Scan for the cell matching the given text and deliver its (x, y) coordinate at center. 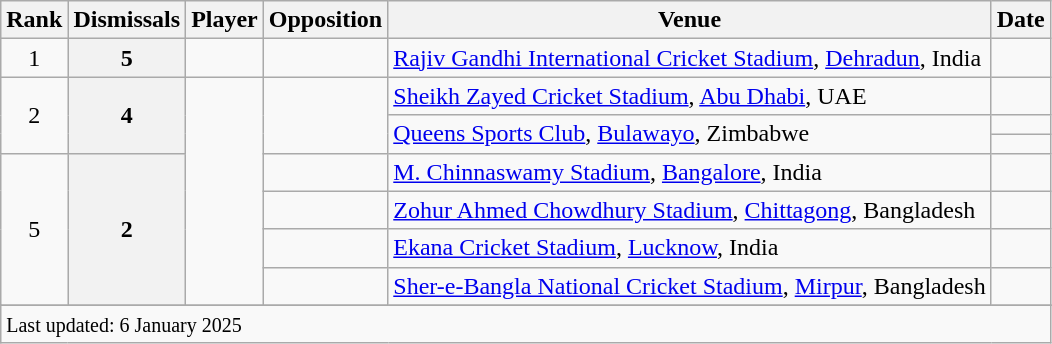
Sher-e-Bangla National Cricket Stadium, Mirpur, Bangladesh (690, 286)
Date (1020, 20)
4 (127, 115)
Queens Sports Club, Bulawayo, Zimbabwe (690, 134)
Rajiv Gandhi International Cricket Stadium, Dehradun, India (690, 58)
Player (225, 20)
1 (34, 58)
Last updated: 6 January 2025 (526, 324)
Ekana Cricket Stadium, Lucknow, India (690, 248)
Rank (34, 20)
Opposition (325, 20)
Zohur Ahmed Chowdhury Stadium, Chittagong, Bangladesh (690, 210)
Sheikh Zayed Cricket Stadium, Abu Dhabi, UAE (690, 96)
M. Chinnaswamy Stadium, Bangalore, India (690, 172)
Venue (690, 20)
Dismissals (127, 20)
